Output the [x, y] coordinate of the center of the cell containing the given text.  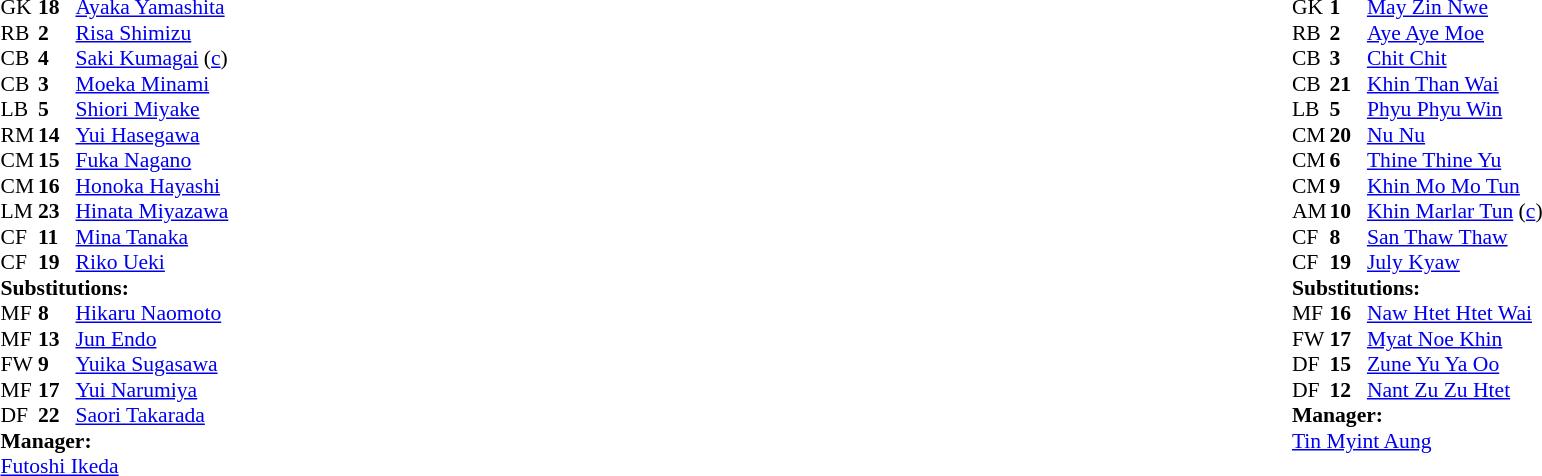
Yui Hasegawa [152, 135]
Riko Ueki [152, 263]
23 [57, 211]
AM [1311, 211]
RM [19, 135]
Hinata Miyazawa [152, 211]
Jun Endo [152, 339]
Saori Takarada [152, 415]
Hikaru Naomoto [152, 313]
Substitutions: [114, 288]
Manager: [114, 441]
20 [1348, 135]
Mina Tanaka [152, 237]
10 [1348, 211]
14 [57, 135]
Yui Narumiya [152, 390]
LM [19, 211]
13 [57, 339]
4 [57, 59]
Saki Kumagai (c) [152, 59]
Fuka Nagano [152, 161]
Honoka Hayashi [152, 186]
Risa Shimizu [152, 33]
22 [57, 415]
Yuika Sugasawa [152, 365]
6 [1348, 161]
Moeka Minami [152, 84]
11 [57, 237]
12 [1348, 390]
21 [1348, 84]
Shiori Miyake [152, 109]
